Detect which cell encompasses the target text, then output its [x, y] center coordinate. 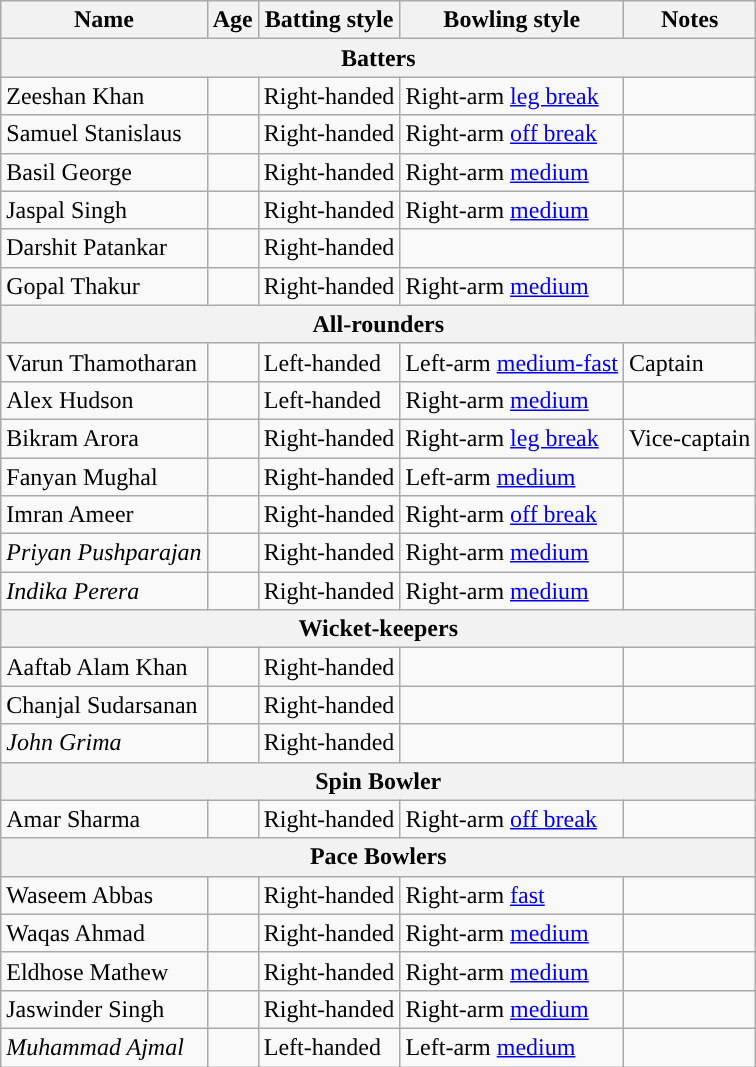
Indika Perera [104, 591]
Spin Bowler [378, 781]
Basil George [104, 172]
Aaftab Alam Khan [104, 667]
Batters [378, 58]
Alex Hudson [104, 400]
Zeeshan Khan [104, 96]
Notes [690, 20]
All-rounders [378, 324]
Bikram Arora [104, 438]
Jaswinder Singh [104, 1009]
Chanjal Sudarsanan [104, 705]
Samuel Stanislaus [104, 134]
Waqas Ahmad [104, 933]
Name [104, 20]
Varun Thamotharan [104, 362]
Pace Bowlers [378, 857]
Age [232, 20]
Darshit Patankar [104, 248]
Imran Ameer [104, 515]
Left-arm medium-fast [512, 362]
Priyan Pushparajan [104, 553]
Wicket-keepers [378, 629]
Right-arm fast [512, 895]
Amar Sharma [104, 819]
John Grima [104, 743]
Bowling style [512, 20]
Batting style [329, 20]
Jaspal Singh [104, 210]
Waseem Abbas [104, 895]
Captain [690, 362]
Gopal Thakur [104, 286]
Fanyan Mughal [104, 477]
Muhammad Ajmal [104, 1047]
Vice-captain [690, 438]
Eldhose Mathew [104, 971]
